Capture the cell that displays the provided text and extract its [X, Y] central coordinate. 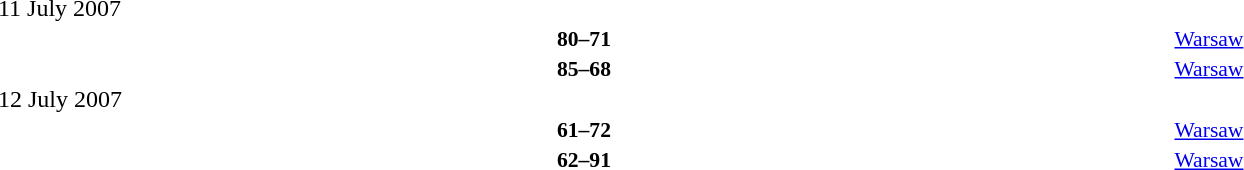
61–72 [584, 130]
85–68 [584, 68]
80–71 [584, 38]
